Identify which cell holds the provided text, then report its [X, Y] central coordinate. 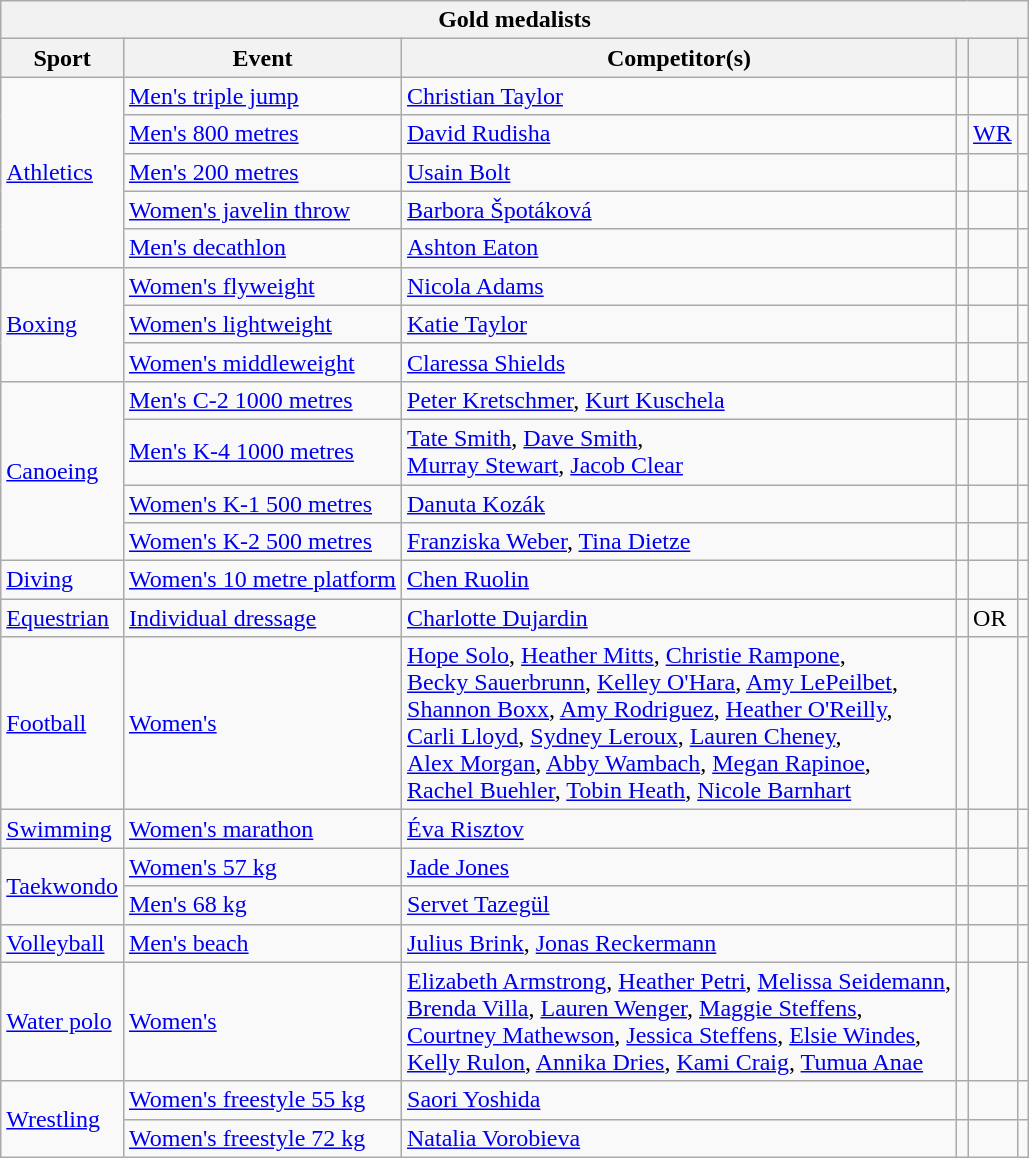
Football [62, 724]
Men's triple jump [262, 96]
Usain Bolt [680, 172]
Athletics [62, 172]
Katie Taylor [680, 324]
Ashton Eaton [680, 248]
Diving [62, 580]
Water polo [62, 1022]
Men's K-4 1000 metres [262, 452]
David Rudisha [680, 134]
Natalia Vorobieva [680, 1138]
Canoeing [62, 470]
Wrestling [62, 1119]
Women's javelin throw [262, 210]
Women's 57 kg [262, 867]
Taekwondo [62, 886]
Gold medalists [515, 20]
Competitor(s) [680, 58]
Chen Ruolin [680, 580]
Men's 800 metres [262, 134]
Barbora Špotáková [680, 210]
Boxing [62, 324]
Women's K-1 500 metres [262, 503]
Jade Jones [680, 867]
Franziska Weber, Tina Dietze [680, 542]
Individual dressage [262, 618]
OR [993, 618]
Women's flyweight [262, 286]
Sport [62, 58]
Danuta Kozák [680, 503]
Men's C-2 1000 metres [262, 400]
Nicola Adams [680, 286]
Swimming [62, 829]
Éva Risztov [680, 829]
Peter Kretschmer, Kurt Kuschela [680, 400]
Men's 200 metres [262, 172]
Tate Smith, Dave Smith,Murray Stewart, Jacob Clear [680, 452]
Women's 10 metre platform [262, 580]
Servet Tazegül [680, 905]
Women's lightweight [262, 324]
Event [262, 58]
Equestrian [62, 618]
Saori Yoshida [680, 1100]
Women's K-2 500 metres [262, 542]
WR [993, 134]
Men's 68 kg [262, 905]
Women's marathon [262, 829]
Women's middleweight [262, 362]
Men's decathlon [262, 248]
Julius Brink, Jonas Reckermann [680, 943]
Women's freestyle 55 kg [262, 1100]
Volleyball [62, 943]
Men's beach [262, 943]
Charlotte Dujardin [680, 618]
Claressa Shields [680, 362]
Women's freestyle 72 kg [262, 1138]
Christian Taylor [680, 96]
